Pinpoint the cell where the given text exists, returning its [x, y] midpoint coordinate. 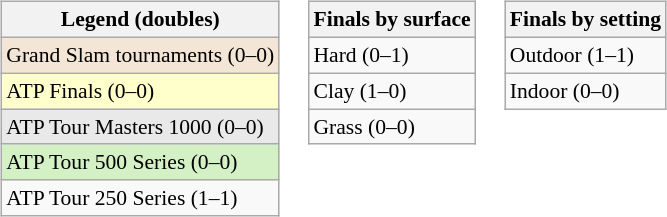
Hard (0–1) [392, 55]
Grass (0–0) [392, 127]
Clay (1–0) [392, 91]
Indoor (0–0) [586, 91]
Finals by setting [586, 20]
Finals by surface [392, 20]
ATP Tour Masters 1000 (0–0) [140, 127]
ATP Finals (0–0) [140, 91]
ATP Tour 500 Series (0–0) [140, 162]
Grand Slam tournaments (0–0) [140, 55]
Outdoor (1–1) [586, 55]
Legend (doubles) [140, 20]
ATP Tour 250 Series (1–1) [140, 198]
